Determine the [X, Y] coordinate at the center of the cell enclosing the given text.  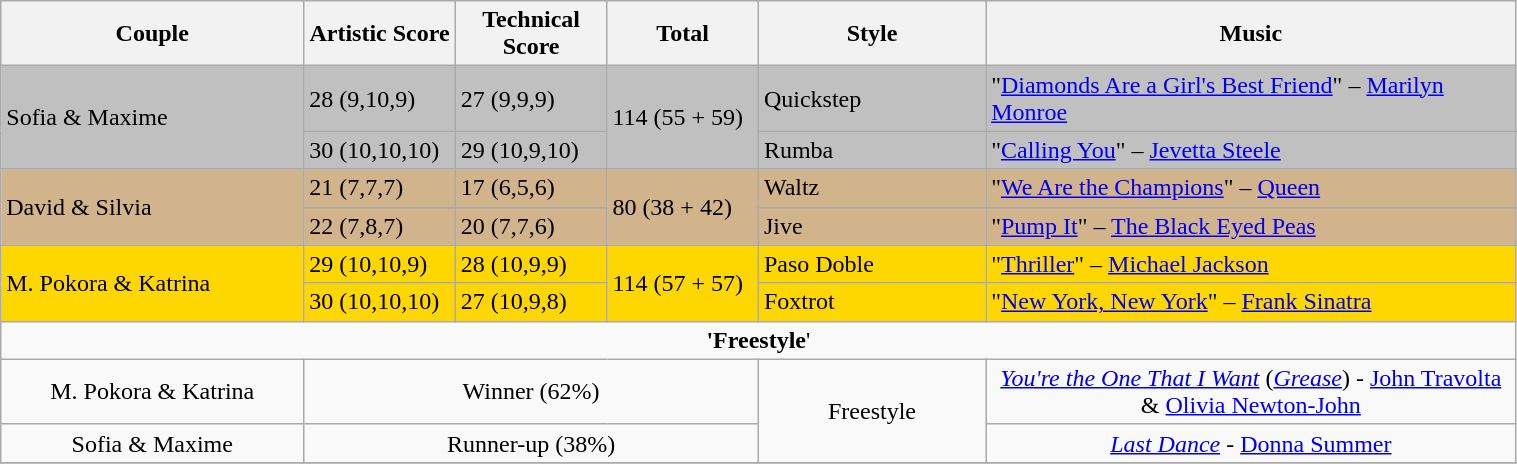
Rumba [872, 150]
Style [872, 34]
'Freestyle' [758, 340]
Paso Doble [872, 264]
Winner (62%) [532, 392]
22 (7,8,7) [380, 226]
Runner-up (38%) [532, 443]
21 (7,7,7) [380, 188]
27 (9,9,9) [531, 98]
"Thriller" – Michael Jackson [1251, 264]
80 (38 + 42) [683, 207]
"Diamonds Are a Girl's Best Friend" – Marilyn Monroe [1251, 98]
Jive [872, 226]
Freestyle [872, 410]
28 (10,9,9) [531, 264]
You're the One That I Want (Grease) - John Travolta & Olivia Newton-John [1251, 392]
"We Are the Champions" – Queen [1251, 188]
David & Silvia [152, 207]
Foxtrot [872, 302]
29 (10,10,9) [380, 264]
28 (9,10,9) [380, 98]
20 (7,7,6) [531, 226]
"Pump It" – The Black Eyed Peas [1251, 226]
Music [1251, 34]
Last Dance - Donna Summer [1251, 443]
Waltz [872, 188]
17 (6,5,6) [531, 188]
"New York, New York" – Frank Sinatra [1251, 302]
"Calling You" – Jevetta Steele [1251, 150]
114 (57 + 57) [683, 283]
27 (10,9,8) [531, 302]
Total [683, 34]
114 (55 + 59) [683, 118]
29 (10,9,10) [531, 150]
Artistic Score [380, 34]
Couple [152, 34]
Technical Score [531, 34]
Quickstep [872, 98]
